Identify which cell holds the provided text, then report its (X, Y) central coordinate. 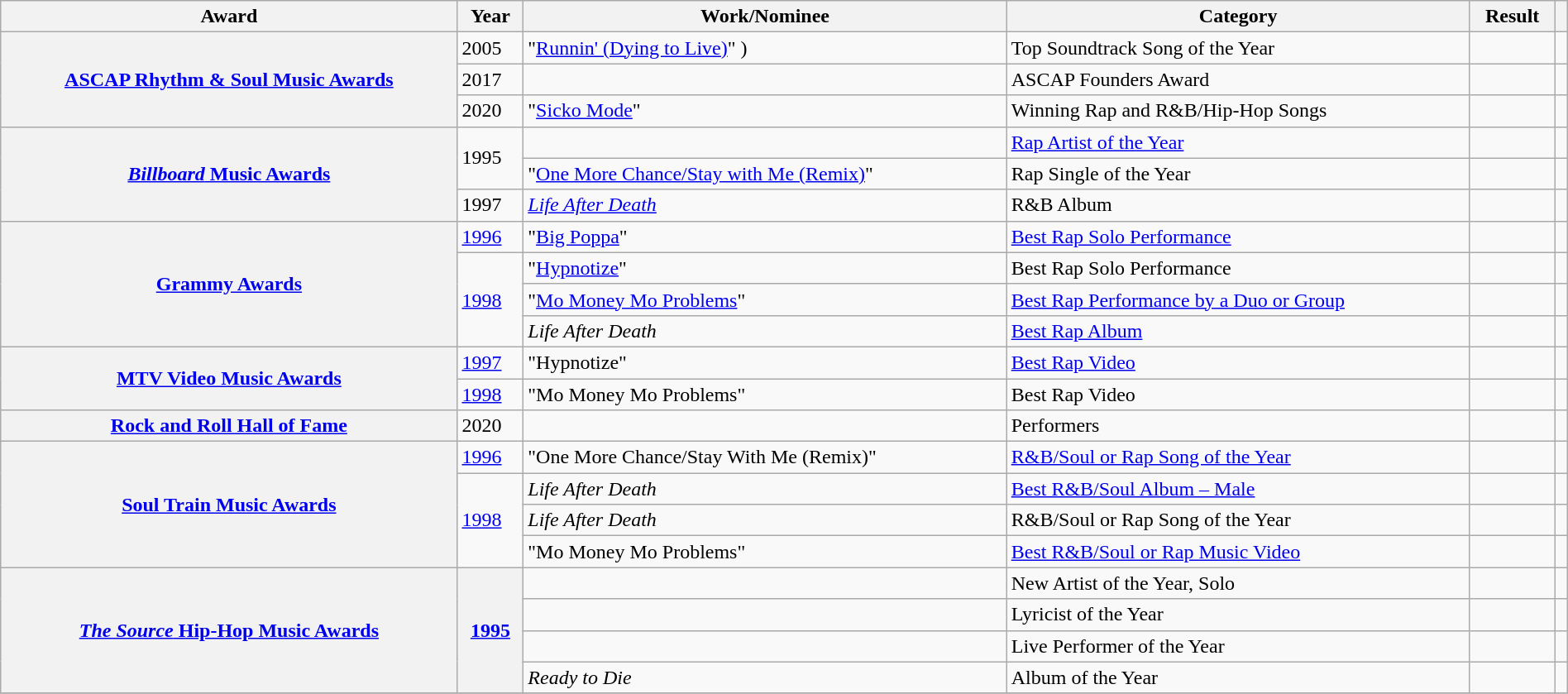
"Sicko Mode" (765, 111)
Ready to Die (765, 677)
R&B Album (1238, 205)
Lyricist of the Year (1238, 615)
Billboard Music Awards (229, 174)
Top Soundtrack Song of the Year (1238, 48)
Best Rap Album (1238, 331)
2017 (490, 79)
MTV Video Music Awards (229, 378)
Grammy Awards (229, 284)
Live Performer of the Year (1238, 646)
ASCAP Founders Award (1238, 79)
ASCAP Rhythm & Soul Music Awards (229, 79)
"Runnin' (Dying to Live)" ) (765, 48)
Best R&B/Soul or Rap Music Video (1238, 552)
Category (1238, 17)
Best R&B/Soul Album – Male (1238, 489)
"Big Poppa" (765, 237)
Soul Train Music Awards (229, 505)
2005 (490, 48)
"One More Chance/Stay With Me (Remix)" (765, 457)
Winning Rap and R&B/Hip-Hop Songs (1238, 111)
Result (1512, 17)
The Source Hip-Hop Music Awards (229, 630)
Rap Artist of the Year (1238, 142)
"One More Chance/Stay with Me (Remix)" (765, 174)
Rap Single of the Year (1238, 174)
Award (229, 17)
Performers (1238, 426)
Album of the Year (1238, 677)
Rock and Roll Hall of Fame (229, 426)
Work/Nominee (765, 17)
New Artist of the Year, Solo (1238, 583)
Best Rap Performance by a Duo or Group (1238, 299)
Year (490, 17)
